Identify which cell holds the provided text, then report its (x, y) central coordinate. 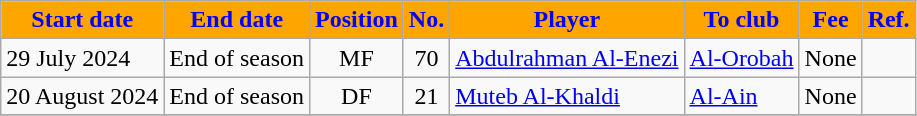
DF (357, 96)
Al-Ain (742, 96)
70 (426, 58)
MF (357, 58)
Ref. (888, 20)
21 (426, 96)
Position (357, 20)
Fee (830, 20)
29 July 2024 (82, 58)
Start date (82, 20)
Abdulrahman Al-Enezi (567, 58)
Al-Orobah (742, 58)
No. (426, 20)
End date (237, 20)
Muteb Al-Khaldi (567, 96)
20 August 2024 (82, 96)
To club (742, 20)
Player (567, 20)
